Provide the (X, Y) coordinate of the cell's center where the given text is located.  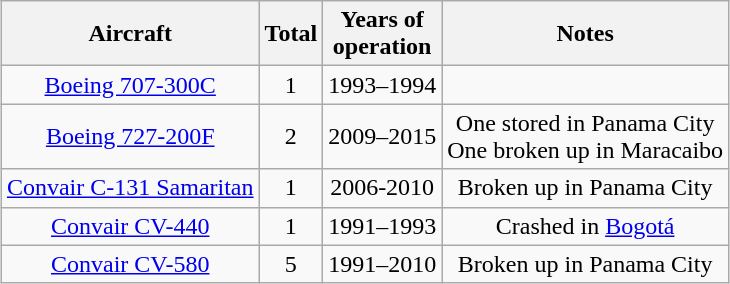
Convair C-131 Samaritan (130, 188)
1991–1993 (382, 226)
2009–2015 (382, 136)
Convair CV-440 (130, 226)
Crashed in Bogotá (586, 226)
Boeing 707-300C (130, 85)
Aircraft (130, 34)
Notes (586, 34)
One stored in Panama City One broken up in Maracaibo (586, 136)
2 (291, 136)
1993–1994 (382, 85)
Total (291, 34)
2006-2010 (382, 188)
Convair CV-580 (130, 264)
Boeing 727-200F (130, 136)
1991–2010 (382, 264)
Years of operation (382, 34)
5 (291, 264)
